Provide the [X, Y] coordinate of the cell's center where the given text is located.  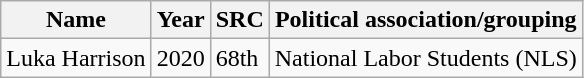
Luka Harrison [76, 58]
68th [240, 58]
Political association/grouping [426, 20]
National Labor Students (NLS) [426, 58]
SRC [240, 20]
2020 [180, 58]
Year [180, 20]
Name [76, 20]
